Extract the [X, Y] coordinate from the center of the cell holding the provided text.  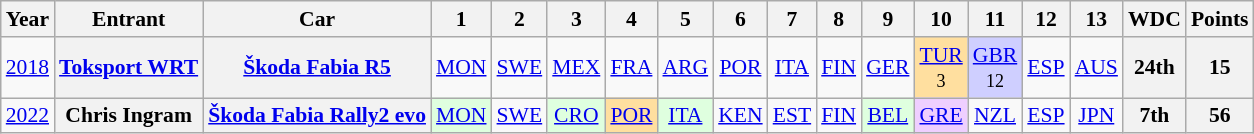
Points [1220, 19]
Chris Ingram [128, 116]
Škoda Fabia R5 [317, 68]
6 [740, 19]
BEL [888, 116]
11 [996, 19]
5 [685, 19]
2018 [28, 68]
24th [1154, 68]
FRA [631, 68]
Entrant [128, 19]
NZL [996, 116]
12 [1046, 19]
GRE [940, 116]
TUR3 [940, 68]
7th [1154, 116]
3 [576, 19]
GBR12 [996, 68]
56 [1220, 116]
Car [317, 19]
10 [940, 19]
13 [1096, 19]
2022 [28, 116]
9 [888, 19]
CRO [576, 116]
KEN [740, 116]
2 [520, 19]
JPN [1096, 116]
8 [838, 19]
Škoda Fabia Rally2 evo [317, 116]
15 [1220, 68]
EST [792, 116]
WDC [1154, 19]
MEX [576, 68]
Year [28, 19]
4 [631, 19]
ARG [685, 68]
1 [462, 19]
AUS [1096, 68]
GER [888, 68]
Toksport WRT [128, 68]
7 [792, 19]
